Pinpoint the cell where the given text exists, returning its [x, y] midpoint coordinate. 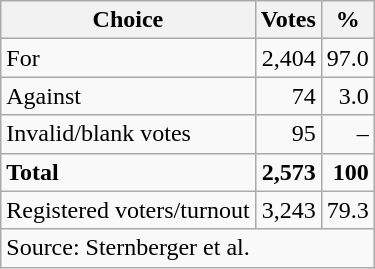
74 [288, 96]
Total [128, 172]
3,243 [288, 210]
79.3 [348, 210]
3.0 [348, 96]
Source: Sternberger et al. [188, 248]
Registered voters/turnout [128, 210]
% [348, 20]
Choice [128, 20]
2,404 [288, 58]
Against [128, 96]
Votes [288, 20]
Invalid/blank votes [128, 134]
97.0 [348, 58]
95 [288, 134]
– [348, 134]
2,573 [288, 172]
100 [348, 172]
For [128, 58]
